Provide the [X, Y] coordinate of the cell's center where the given text is located.  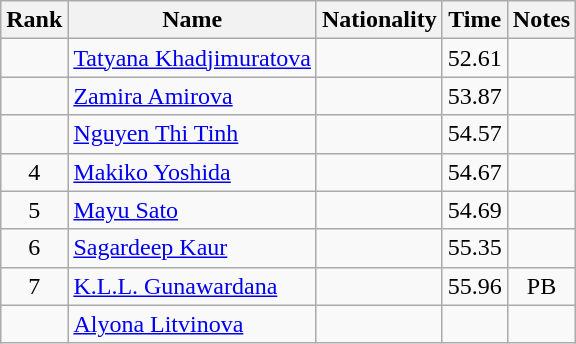
Rank [34, 20]
K.L.L. Gunawardana [192, 286]
Zamira Amirova [192, 96]
Nationality [379, 20]
53.87 [474, 96]
Makiko Yoshida [192, 172]
54.67 [474, 172]
Time [474, 20]
55.35 [474, 248]
4 [34, 172]
55.96 [474, 286]
Tatyana Khadjimuratova [192, 58]
52.61 [474, 58]
Mayu Sato [192, 210]
PB [541, 286]
Name [192, 20]
Sagardeep Kaur [192, 248]
5 [34, 210]
Alyona Litvinova [192, 324]
Notes [541, 20]
6 [34, 248]
7 [34, 286]
54.57 [474, 134]
Nguyen Thi Tinh [192, 134]
54.69 [474, 210]
